Provide the (X, Y) coordinate of the cell's center where the given text is located.  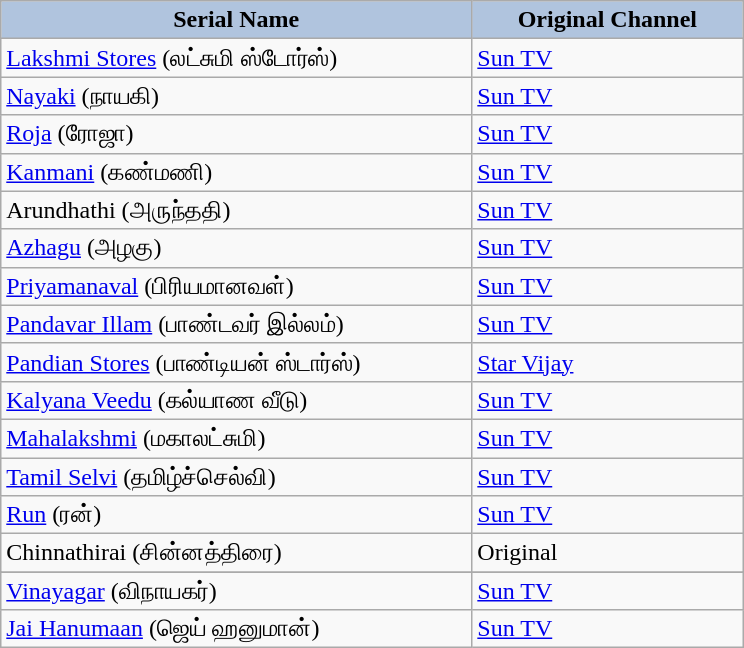
Lakshmi Stores (லட்சுமி ஸ்டோர்ஸ்) (236, 58)
Serial Name (236, 20)
Chinnathirai (சின்னத்திரை) (236, 553)
Original Channel (608, 20)
Pandavar Illam (பாண்டவர் இல்லம்) (236, 324)
Kanmani (கண்மணி) (236, 172)
Run (ரன்) (236, 515)
Mahalakshmi (மகாலட்சுமி) (236, 438)
Nayaki (நாயகி) (236, 96)
Vinayagar (விநாயகர்) (236, 591)
Jai Hanumaan (ஜெய் ஹனுமான்) (236, 629)
Tamil Selvi (தமிழ்ச்செல்வி) (236, 477)
Original (608, 553)
Star Vijay (608, 362)
Azhagu (அழகு) (236, 248)
Roja (ரோஜா) (236, 134)
Kalyana Veedu (கல்யாண வீடு) (236, 400)
Pandian Stores (பாண்டியன் ஸ்டார்ஸ்) (236, 362)
Priyamanaval (பிரியமானவள்) (236, 286)
Arundhathi (அருந்ததி) (236, 210)
